Determine the (X, Y) coordinate at the center of the cell enclosing the given text.  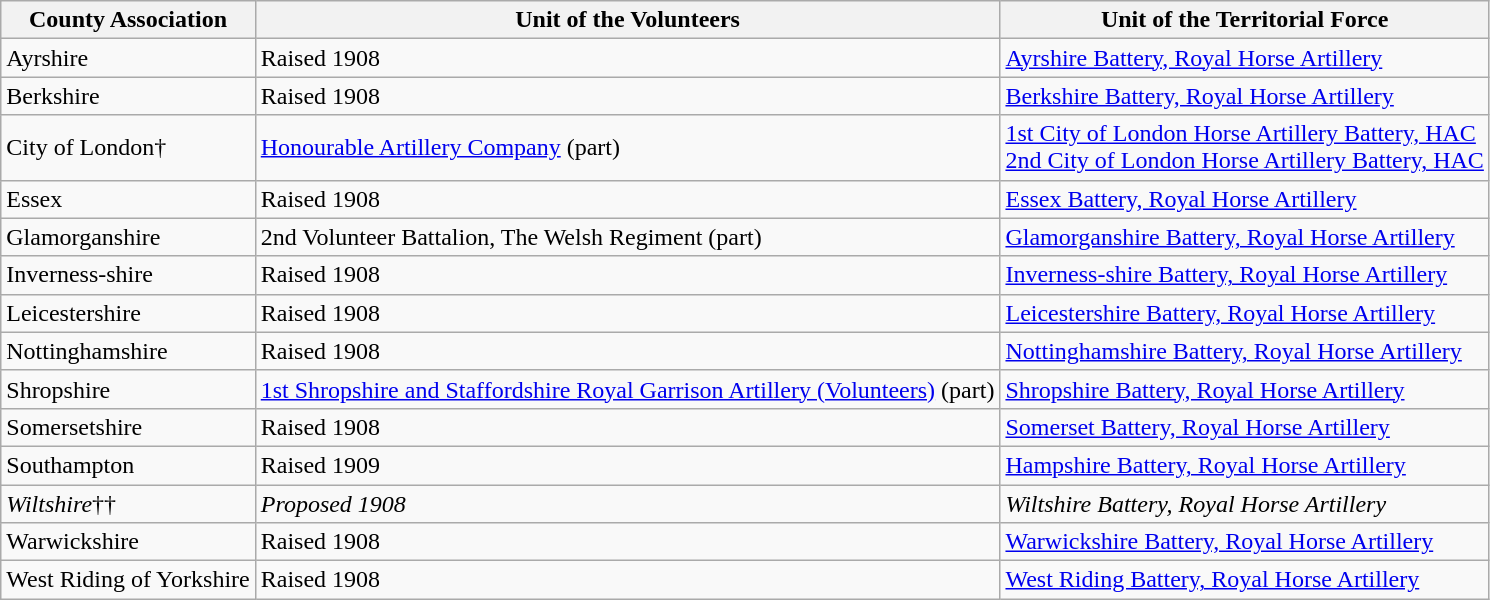
Unit of the Territorial Force (1244, 20)
Glamorganshire Battery, Royal Horse Artillery (1244, 237)
Inverness-shire (128, 275)
Ayrshire Battery, Royal Horse Artillery (1244, 58)
County Association (128, 20)
2nd Volunteer Battalion, The Welsh Regiment (part) (628, 237)
Shropshire (128, 389)
City of London† (128, 148)
Shropshire Battery, Royal Horse Artillery (1244, 389)
1st Shropshire and Staffordshire Royal Garrison Artillery (Volunteers) (part) (628, 389)
1st City of London Horse Artillery Battery, HAC2nd City of London Horse Artillery Battery, HAC (1244, 148)
Nottinghamshire (128, 351)
Warwickshire (128, 542)
Leicestershire Battery, Royal Horse Artillery (1244, 313)
Proposed 1908 (628, 503)
Leicestershire (128, 313)
Glamorganshire (128, 237)
Wiltshire†† (128, 503)
Somersetshire (128, 427)
Hampshire Battery, Royal Horse Artillery (1244, 465)
Raised 1909 (628, 465)
Essex (128, 199)
Honourable Artillery Company (part) (628, 148)
Essex Battery, Royal Horse Artillery (1244, 199)
Southampton (128, 465)
Wiltshire Battery, Royal Horse Artillery (1244, 503)
West Riding of Yorkshire (128, 580)
Berkshire (128, 96)
Unit of the Volunteers (628, 20)
Berkshire Battery, Royal Horse Artillery (1244, 96)
Nottinghamshire Battery, Royal Horse Artillery (1244, 351)
Warwickshire Battery, Royal Horse Artillery (1244, 542)
West Riding Battery, Royal Horse Artillery (1244, 580)
Ayrshire (128, 58)
Somerset Battery, Royal Horse Artillery (1244, 427)
Inverness-shire Battery, Royal Horse Artillery (1244, 275)
